Search for the cell housing the specified text and yield its [X, Y] center coordinate. 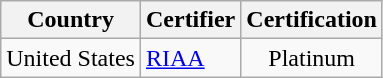
Certifier [190, 20]
Platinum [312, 58]
RIAA [190, 58]
United States [71, 58]
Certification [312, 20]
Country [71, 20]
